Determine the [X, Y] coordinate at the center of the cell enclosing the given text.  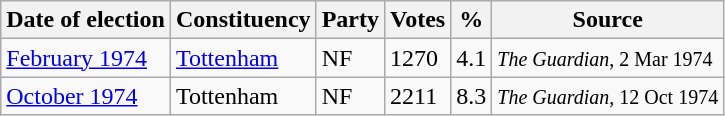
Date of election [86, 20]
Party [350, 20]
October 1974 [86, 96]
2211 [418, 96]
% [472, 20]
Constituency [243, 20]
4.1 [472, 58]
February 1974 [86, 58]
The Guardian, 2 Mar 1974 [608, 58]
Source [608, 20]
8.3 [472, 96]
The Guardian, 12 Oct 1974 [608, 96]
1270 [418, 58]
Votes [418, 20]
